Return (X, Y) of the center of cell containing provided text 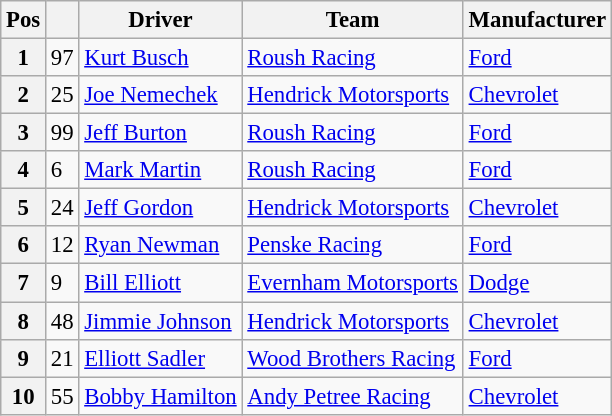
Manufacturer (537, 20)
3 (24, 133)
5 (24, 208)
Wood Brothers Racing (352, 358)
Andy Petree Racing (352, 396)
Penske Racing (352, 245)
21 (62, 358)
Evernham Motorsports (352, 283)
48 (62, 321)
Elliott Sadler (160, 358)
Team (352, 20)
24 (62, 208)
Jeff Burton (160, 133)
Mark Martin (160, 170)
Dodge (537, 283)
25 (62, 95)
97 (62, 58)
Driver (160, 20)
7 (24, 283)
Bill Elliott (160, 283)
4 (24, 170)
Kurt Busch (160, 58)
99 (62, 133)
Bobby Hamilton (160, 396)
10 (24, 396)
Jeff Gordon (160, 208)
Joe Nemechek (160, 95)
Ryan Newman (160, 245)
12 (62, 245)
1 (24, 58)
Pos (24, 20)
55 (62, 396)
2 (24, 95)
8 (24, 321)
Jimmie Johnson (160, 321)
